Return the (x, y) coordinate for the center point of the cell that contains the specified text.  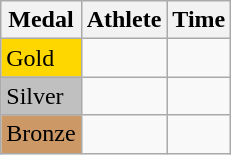
Medal (41, 20)
Silver (41, 96)
Bronze (41, 134)
Time (199, 20)
Gold (41, 58)
Athlete (124, 20)
